Return the [x, y] coordinate for the center point of the cell that contains the specified text.  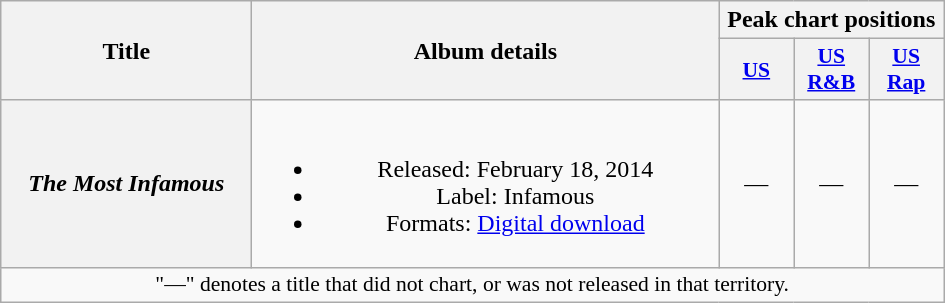
US R&B [832, 70]
Peak chart positions [832, 20]
Title [126, 50]
The Most Infamous [126, 184]
Album details [486, 50]
"—" denotes a title that did not chart, or was not released in that territory. [472, 285]
USRap [906, 70]
US [756, 70]
Released: February 18, 2014Label: InfamousFormats: Digital download [486, 184]
